Locate the cell with the specified text and output its (X, Y) center coordinate. 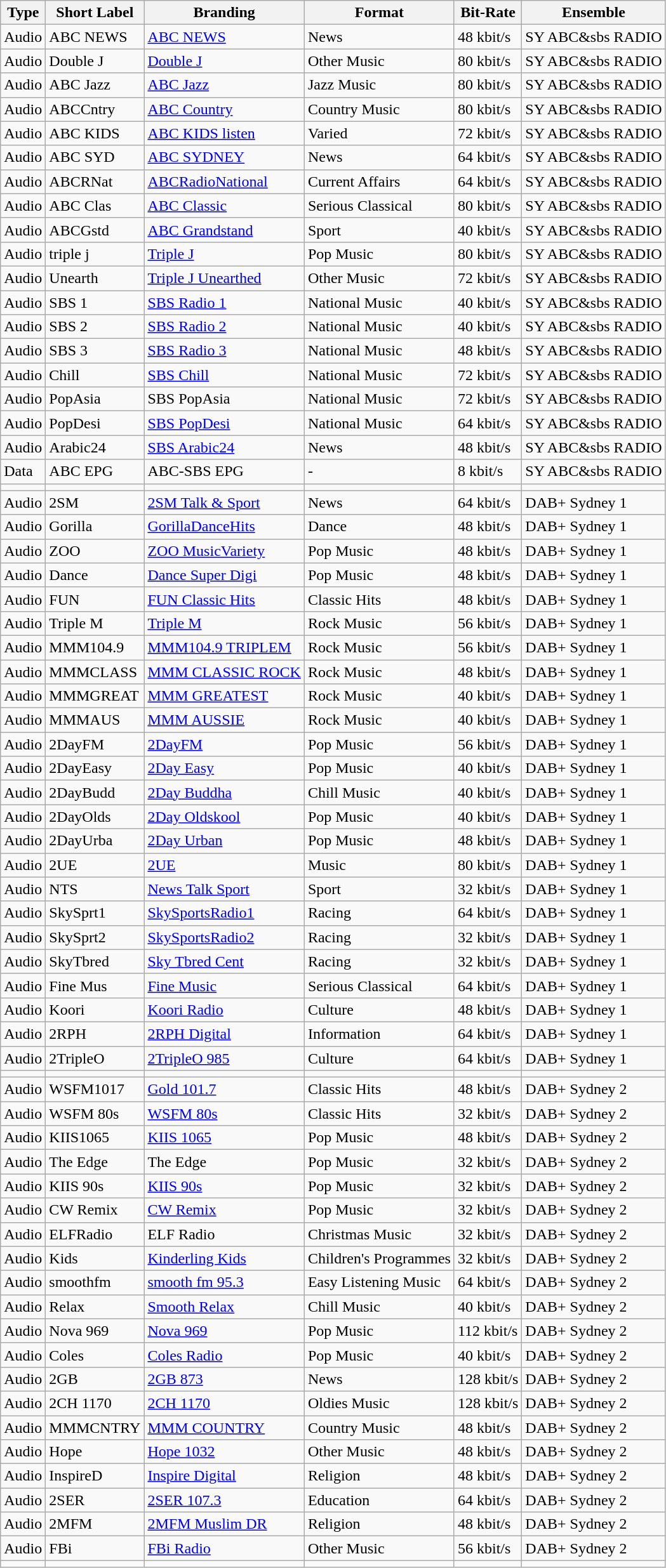
2TripleO (95, 1058)
SBS Radio 3 (224, 351)
SBS 1 (95, 303)
PopAsia (95, 399)
Type (23, 13)
Format (379, 13)
SBS Arabic24 (224, 447)
MMMGREAT (95, 696)
ZOO MusicVariety (224, 551)
2GB (95, 1379)
Bit-Rate (488, 13)
2MFM (95, 1524)
MMM CLASSIC ROCK (224, 672)
SkyTbred (95, 961)
Chill (95, 375)
ABC-SBS EPG (224, 471)
112 kbit/s (488, 1331)
2Day Easy (224, 768)
ABC EPG (95, 471)
2GB 873 (224, 1379)
2TripleO 985 (224, 1058)
ABC SYD (95, 157)
MMMCNTRY (95, 1427)
Coles Radio (224, 1355)
ABCGstd (95, 230)
KIIS 1065 (224, 1138)
FUN Classic Hits (224, 599)
Data (23, 471)
KIIS1065 (95, 1138)
smoothfm (95, 1282)
2SM (95, 503)
Ensemble (594, 13)
Music (379, 865)
2DayBudd (95, 793)
ABC Country (224, 109)
ELFRadio (95, 1234)
SBS 3 (95, 351)
2DayUrba (95, 841)
Children's Programmes (379, 1258)
SkySportsRadio1 (224, 913)
ABC KIDS listen (224, 133)
8 kbit/s (488, 471)
2SER (95, 1500)
MMM COUNTRY (224, 1427)
Oldies Music (379, 1403)
Dance Super Digi (224, 575)
2DayEasy (95, 768)
News Talk Sport (224, 889)
triple j (95, 254)
smooth fm 95.3 (224, 1282)
PopDesi (95, 423)
Coles (95, 1355)
Koori Radio (224, 1010)
ABCRadioNational (224, 181)
2RPH Digital (224, 1034)
MMMAUS (95, 720)
ELF Radio (224, 1234)
Current Affairs (379, 181)
2Day Buddha (224, 793)
Hope 1032 (224, 1452)
Kids (95, 1258)
WSFM1017 (95, 1090)
SBS Radio 1 (224, 303)
Gorilla (95, 527)
InspireD (95, 1476)
ABCCntry (95, 109)
ZOO (95, 551)
Koori (95, 1010)
Hope (95, 1452)
Triple J Unearthed (224, 278)
SBS 2 (95, 327)
Branding (224, 13)
SBS Radio 2 (224, 327)
MMMCLASS (95, 672)
MMM AUSSIE (224, 720)
SBS PopAsia (224, 399)
Christmas Music (379, 1234)
Inspire Digital (224, 1476)
MMM104.9 TRIPLEM (224, 647)
GorillaDanceHits (224, 527)
Fine Music (224, 985)
NTS (95, 889)
FBi Radio (224, 1548)
Information (379, 1034)
SBS PopDesi (224, 423)
2DayOlds (95, 817)
FUN (95, 599)
SkySportsRadio2 (224, 937)
Gold 101.7 (224, 1090)
Jazz Music (379, 85)
Varied (379, 133)
Smooth Relax (224, 1307)
Short Label (95, 13)
Sky Tbred Cent (224, 961)
Relax (95, 1307)
MMM104.9 (95, 647)
2RPH (95, 1034)
ABC KIDS (95, 133)
Education (379, 1500)
Easy Listening Music (379, 1282)
Kinderling Kids (224, 1258)
SBS Chill (224, 375)
2SM Talk & Sport (224, 503)
SkySprt1 (95, 913)
MMM GREATEST (224, 696)
2SER 107.3 (224, 1500)
ABCRNat (95, 181)
ABC Grandstand (224, 230)
Unearth (95, 278)
- (379, 471)
2Day Urban (224, 841)
ABC Clas (95, 206)
2Day Oldskool (224, 817)
Arabic24 (95, 447)
Fine Mus (95, 985)
SkySprt2 (95, 937)
ABC SYDNEY (224, 157)
2MFM Muslim DR (224, 1524)
FBi (95, 1548)
Triple J (224, 254)
ABC Classic (224, 206)
